Output the (X, Y) coordinate of the center of the cell containing the given text.  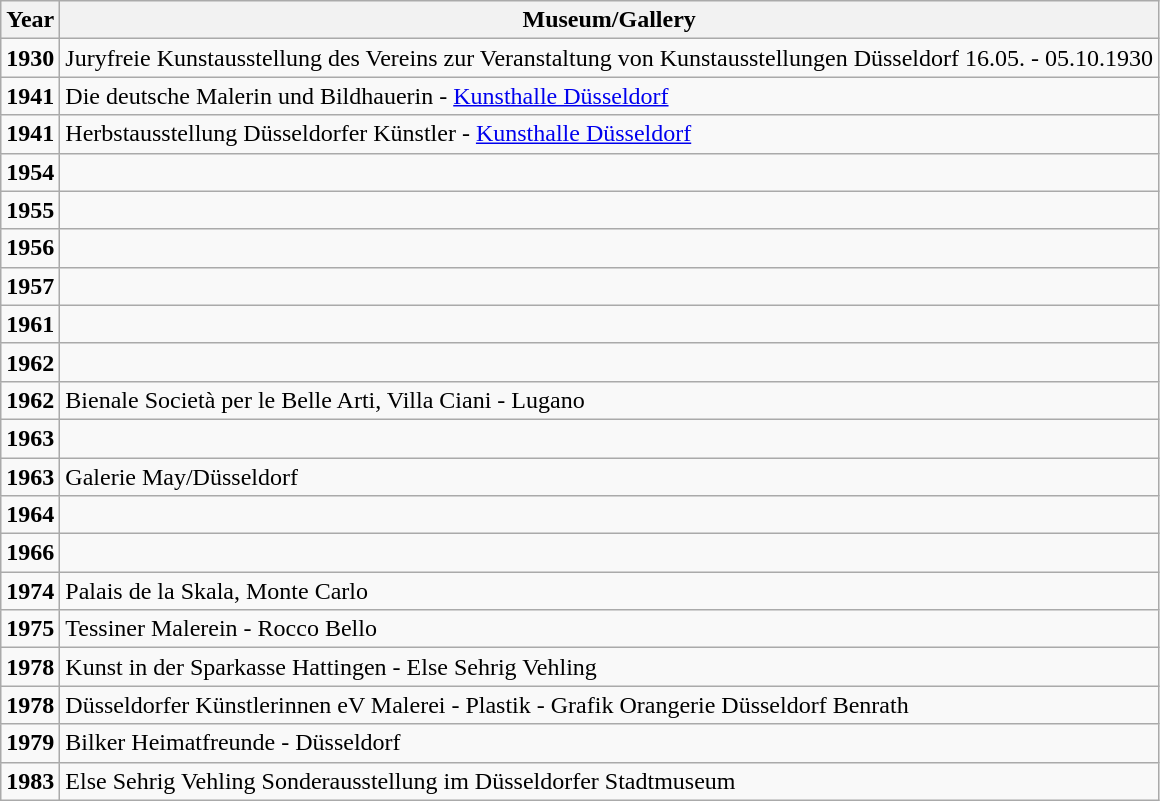
1955 (30, 210)
Düsseldorfer Künstlerinnen eV Malerei - Plastik - Grafik Orangerie Düsseldorf Benrath (610, 705)
Tessiner Malerein - Rocco Bello (610, 629)
1974 (30, 591)
1957 (30, 286)
Year (30, 20)
Bienale Società per le Belle Arti, Villa Ciani - Lugano (610, 400)
1966 (30, 553)
Herbstausstellung Düsseldorfer Künstler - Kunsthalle Düsseldorf (610, 134)
1964 (30, 515)
Galerie May/Düsseldorf (610, 477)
1979 (30, 743)
1930 (30, 58)
Bilker Heimatfreunde - Düsseldorf (610, 743)
1956 (30, 248)
Museum/Gallery (610, 20)
Else Sehrig Vehling Sonderausstellung im Düsseldorfer Stadtmuseum (610, 781)
Palais de la Skala, Monte Carlo (610, 591)
Kunst in der Sparkasse Hattingen - Else Sehrig Vehling (610, 667)
1983 (30, 781)
Die deutsche Malerin und Bildhauerin - Kunsthalle Düsseldorf (610, 96)
1954 (30, 172)
1975 (30, 629)
1961 (30, 324)
Juryfreie Kunstausstellung des Vereins zur Veranstaltung von Kunstausstellungen Düsseldorf 16.05. - 05.10.1930 (610, 58)
